From the cell containing the given text, extract its center point as [x, y] coordinate. 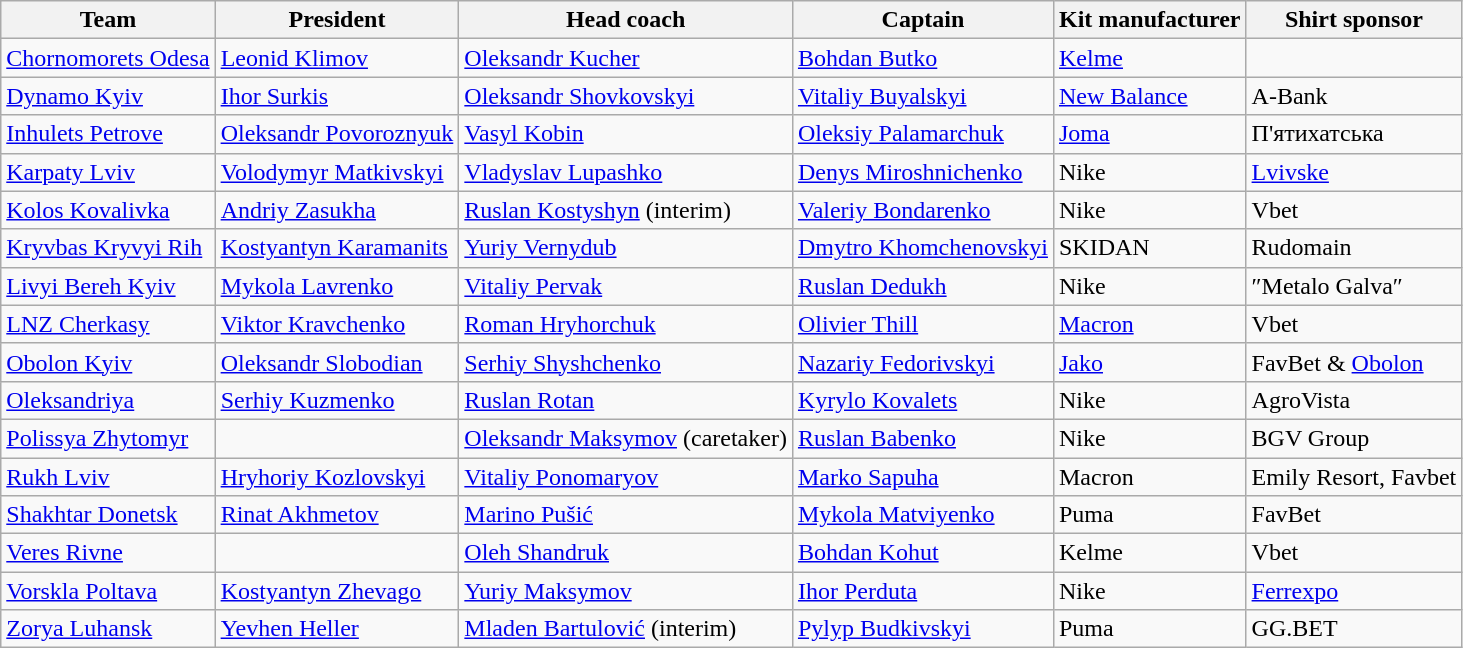
Ruslan Babenko [922, 438]
Volodymyr Matkivskyi [337, 172]
Shirt sponsor [1354, 20]
Obolon Kyiv [108, 362]
″Metalo Galva″ [1354, 286]
Zorya Luhansk [108, 629]
Kyrylo Kovalets [922, 400]
Oleksandr Kucher [626, 58]
SKIDAN [1150, 248]
Dmytro Khomchenovskyi [922, 248]
Joma [1150, 134]
П'ятихатська [1354, 134]
Dynamo Kyiv [108, 96]
Kryvbas Kryvyi Rih [108, 248]
Yuriy Vernydub [626, 248]
Shakhtar Donetsk [108, 515]
Lvivske [1354, 172]
Kostyantyn Zhevago [337, 591]
Rinat Akhmetov [337, 515]
Bohdan Kohut [922, 553]
Mladen Bartulović (interim) [626, 629]
Ruslan Dedukh [922, 286]
Head coach [626, 20]
Olivier Thill [922, 324]
Marko Sapuha [922, 477]
Vorskla Poltava [108, 591]
Andriy Zasukha [337, 210]
Rukh Lviv [108, 477]
Kit manufacturer [1150, 20]
Karpaty Lviv [108, 172]
Chornomorets Odesa [108, 58]
Ihor Perduta [922, 591]
Ruslan Kostyshyn (interim) [626, 210]
Oleksandr Maksymov (caretaker) [626, 438]
Roman Hryhorchuk [626, 324]
New Balance [1150, 96]
Marino Pušić [626, 515]
BGV Group [1354, 438]
Captain [922, 20]
Serhiy Shyshchenko [626, 362]
Mykola Matviyenko [922, 515]
Oleksandr Shovkovskyi [626, 96]
Inhulets Petrove [108, 134]
Ihor Surkis [337, 96]
Ruslan Rotan [626, 400]
Bohdan Butko [922, 58]
Nazariy Fedorivskyi [922, 362]
Mykola Lavrenko [337, 286]
Denys Miroshnichenko [922, 172]
Vitaliy Ponomaryov [626, 477]
Oleksiy Palamarchuk [922, 134]
Kostyantyn Karamanits [337, 248]
Polissya Zhytomyr [108, 438]
Livyi Bereh Kyiv [108, 286]
Emily Resort, Favbet [1354, 477]
AgroVista [1354, 400]
Yevhen Heller [337, 629]
FavBet & Obolon [1354, 362]
Oleksandr Povoroznyuk [337, 134]
Hryhoriy Kozlovskyi [337, 477]
Valeriy Bondarenko [922, 210]
Veres Rivne [108, 553]
Oleksandr Slobodian [337, 362]
Viktor Kravchenko [337, 324]
A-Bank [1354, 96]
Vitaliy Buyalskyi [922, 96]
Team [108, 20]
Pylyp Budkivskyi [922, 629]
Oleh Shandruk [626, 553]
Rudomain [1354, 248]
Yuriy Maksymov [626, 591]
Ferrexpo [1354, 591]
Leonid Klimov [337, 58]
FavBet [1354, 515]
Vladyslav Lupashko [626, 172]
Vitaliy Pervak [626, 286]
Vasyl Kobin [626, 134]
Oleksandriya [108, 400]
GG.BET [1354, 629]
Kolos Kovalivka [108, 210]
President [337, 20]
Jako [1150, 362]
Serhiy Kuzmenko [337, 400]
LNZ Cherkasy [108, 324]
